Return the [X, Y] coordinate for the center point of the cell that contains the specified text.  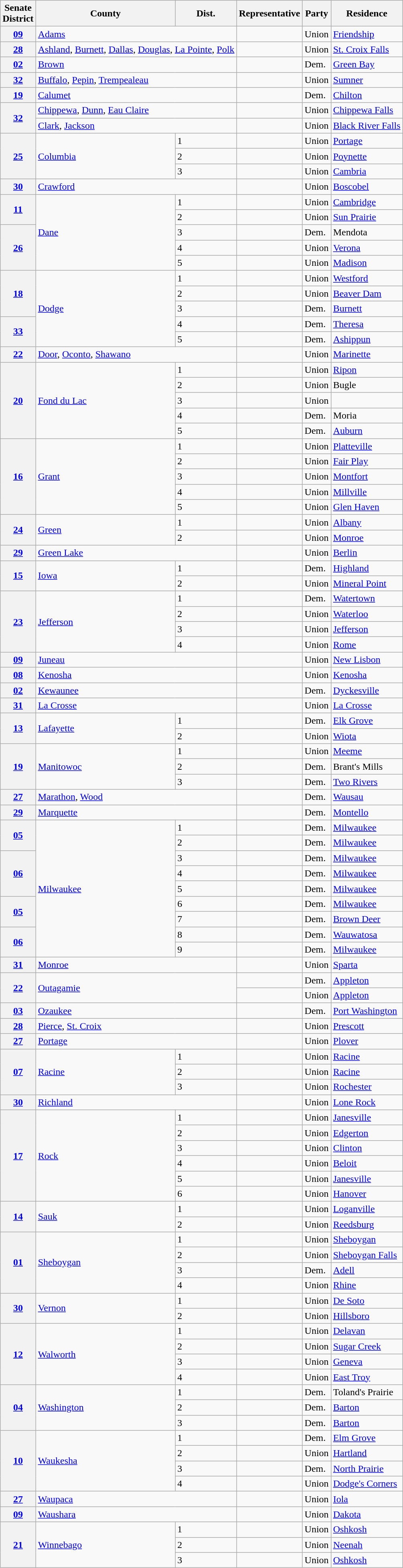
Moria [367, 415]
8 [206, 935]
Brown Deer [367, 919]
Cambria [367, 171]
Juneau [136, 660]
Burnett [367, 309]
Wauwatosa [367, 935]
Ozaukee [136, 1011]
Fond du Lac [105, 400]
Waukesha [105, 1461]
Friendship [367, 34]
Boscobel [367, 186]
Neenah [367, 1545]
Millville [367, 492]
Representative [269, 14]
Verona [367, 248]
Mineral Point [367, 583]
Sparta [367, 965]
Party [317, 14]
Montello [367, 812]
25 [18, 156]
Dodge's Corners [367, 1484]
Sun Prairie [367, 217]
Bugle [367, 385]
21 [18, 1545]
Theresa [367, 324]
Iowa [105, 576]
Port Washington [367, 1011]
Loganville [367, 1209]
04 [18, 1407]
Chippewa Falls [367, 110]
23 [18, 621]
26 [18, 248]
Highland [367, 568]
Brown [136, 65]
Dane [105, 232]
Adams [136, 34]
Dyckesville [367, 690]
Cambridge [367, 202]
Elk Grove [367, 721]
Elm Grove [367, 1438]
Beaver Dam [367, 293]
Two Rivers [367, 782]
Auburn [367, 431]
Montfort [367, 477]
Washington [105, 1407]
16 [18, 477]
Black River Falls [367, 125]
Outagamie [136, 988]
20 [18, 400]
Madison [367, 263]
Ripon [367, 370]
11 [18, 209]
Buffalo, Pepin, Trempealeau [136, 80]
Rochester [367, 1087]
Door, Oconto, Shawano [136, 354]
Rock [105, 1155]
Clinton [367, 1148]
East Troy [367, 1377]
New Lisbon [367, 660]
Lafayette [105, 728]
Chippewa, Dunn, Eau Claire [136, 110]
Sugar Creek [367, 1346]
Marathon, Wood [136, 797]
Dodge [105, 309]
Vernon [105, 1308]
Dakota [367, 1514]
SenateDistrict [18, 14]
Manitowoc [105, 767]
Sumner [367, 80]
Grant [105, 477]
Waterloo [367, 614]
County [105, 14]
Kewaunee [136, 690]
Beloit [367, 1163]
Dist. [206, 14]
17 [18, 1155]
Mendota [367, 233]
Glen Haven [367, 507]
Hillsboro [367, 1316]
Fair Play [367, 461]
Lone Rock [367, 1102]
7 [206, 919]
18 [18, 293]
Ashland, Burnett, Dallas, Douglas, La Pointe, Polk [136, 49]
9 [206, 950]
Wausau [367, 797]
Reedsburg [367, 1224]
14 [18, 1217]
07 [18, 1072]
Albany [367, 522]
Green Lake [136, 553]
De Soto [367, 1301]
St. Croix Falls [367, 49]
Edgerton [367, 1133]
Sauk [105, 1217]
13 [18, 728]
Columbia [105, 156]
01 [18, 1262]
Green [105, 530]
Pierce, St. Croix [136, 1026]
Iola [367, 1499]
12 [18, 1354]
Ashippun [367, 339]
08 [18, 675]
Sheboygan Falls [367, 1255]
Adell [367, 1270]
33 [18, 332]
Rhine [367, 1285]
Berlin [367, 553]
Crawford [136, 186]
Hartland [367, 1453]
Watertown [367, 599]
Walworth [105, 1354]
Geneva [367, 1362]
Residence [367, 14]
Toland's Prairie [367, 1392]
Plover [367, 1041]
Winnebago [105, 1545]
Waushara [136, 1514]
Waupaca [136, 1499]
Rome [367, 644]
Marinette [367, 354]
Clark, Jackson [136, 125]
Brant's Mills [367, 767]
Poynette [367, 156]
10 [18, 1461]
15 [18, 576]
Prescott [367, 1026]
Chilton [367, 95]
Westford [367, 278]
03 [18, 1011]
Richland [136, 1102]
Wiota [367, 736]
Calumet [136, 95]
Delavan [367, 1331]
Platteville [367, 446]
24 [18, 530]
Marquette [136, 812]
Hanover [367, 1194]
Meeme [367, 751]
Green Bay [367, 65]
North Prairie [367, 1469]
